Extract the [X, Y] coordinate from the center of the cell holding the provided text.  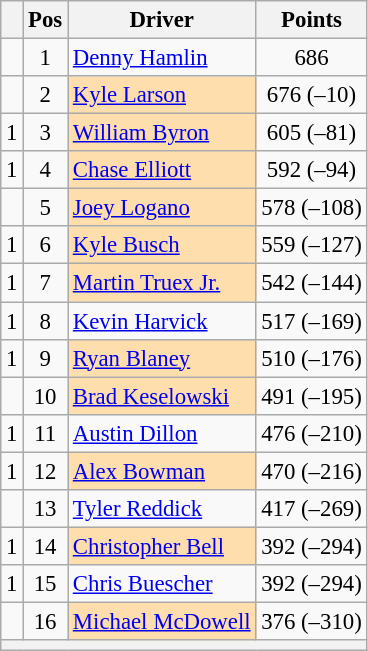
William Byron [162, 133]
Kevin Harvick [162, 321]
Chase Elliott [162, 170]
Denny Hamlin [162, 58]
510 (–176) [312, 358]
Christopher Bell [162, 546]
605 (–81) [312, 133]
676 (–10) [312, 95]
Points [312, 20]
Austin Dillon [162, 433]
Michael McDowell [162, 621]
476 (–210) [312, 433]
491 (–195) [312, 396]
10 [46, 396]
12 [46, 471]
517 (–169) [312, 321]
592 (–94) [312, 170]
Martin Truex Jr. [162, 283]
Pos [46, 20]
6 [46, 245]
7 [46, 283]
376 (–310) [312, 621]
Chris Buescher [162, 584]
3 [46, 133]
8 [46, 321]
Kyle Busch [162, 245]
Tyler Reddick [162, 509]
417 (–269) [312, 509]
16 [46, 621]
15 [46, 584]
9 [46, 358]
2 [46, 95]
Kyle Larson [162, 95]
5 [46, 208]
470 (–216) [312, 471]
Driver [162, 20]
Joey Logano [162, 208]
686 [312, 58]
542 (–144) [312, 283]
Brad Keselowski [162, 396]
Ryan Blaney [162, 358]
13 [46, 509]
11 [46, 433]
559 (–127) [312, 245]
14 [46, 546]
4 [46, 170]
578 (–108) [312, 208]
Alex Bowman [162, 471]
